Capture the cell that displays the provided text and extract its [x, y] central coordinate. 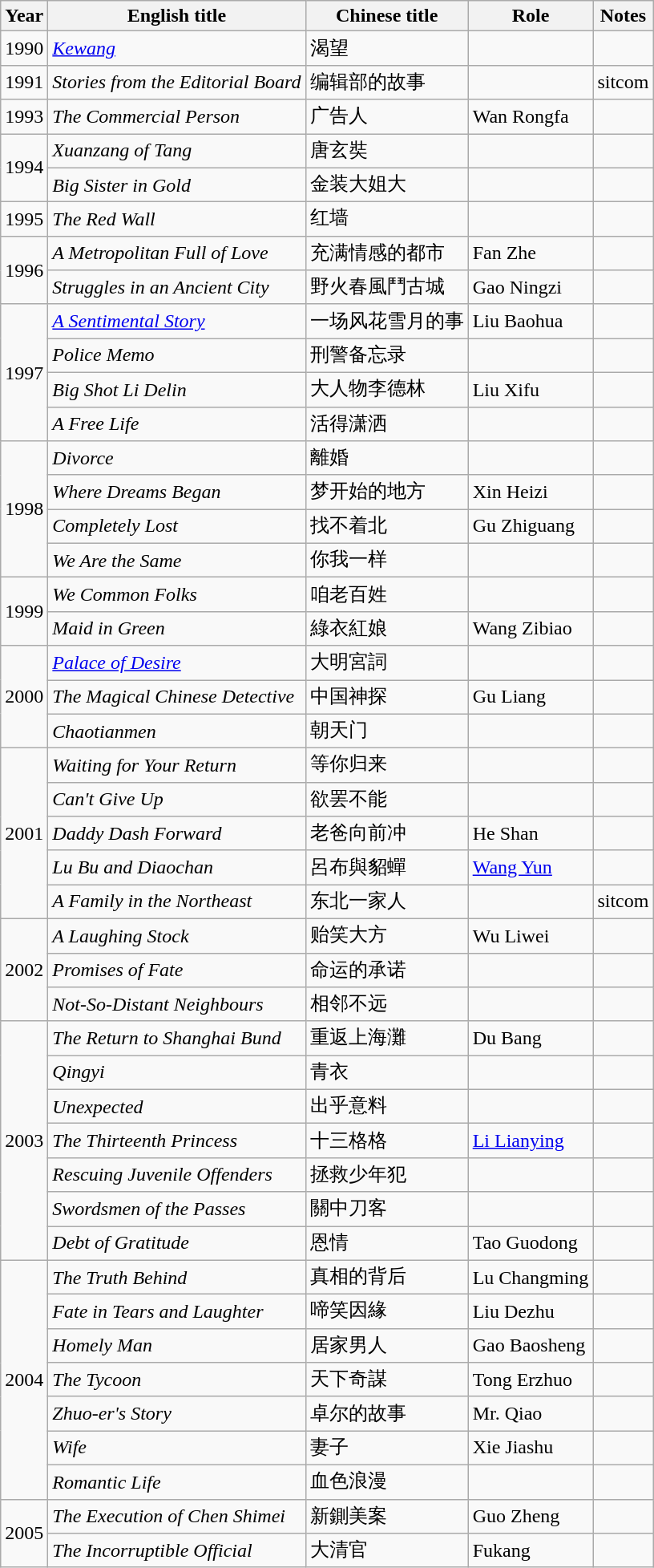
Can't Give Up [176, 799]
Chaotianmen [176, 731]
Romantic Life [176, 1482]
贻笑大方 [386, 935]
1999 [24, 611]
命运的承诺 [386, 970]
A Metropolitan Full of Love [176, 253]
拯救少年犯 [386, 1174]
A Sentimental Story [176, 321]
Completely Lost [176, 526]
Wife [176, 1448]
天下奇謀 [386, 1380]
红墙 [386, 220]
2004 [24, 1380]
Liu Xifu [531, 390]
Debt of Gratitude [176, 1243]
刑警备忘录 [386, 356]
A Laughing Stock [176, 935]
Stories from the Editorial Board [176, 82]
Kewang [176, 48]
1996 [24, 269]
Big Shot Li Delin [176, 390]
Wu Liwei [531, 935]
Fukang [531, 1551]
The Truth Behind [176, 1277]
广告人 [386, 117]
Fate in Tears and Laughter [176, 1312]
妻子 [386, 1448]
等你归来 [386, 765]
Tao Guodong [531, 1243]
老爸向前冲 [386, 834]
1998 [24, 509]
Fan Zhe [531, 253]
2003 [24, 1141]
大清官 [386, 1551]
1997 [24, 372]
啼笑因緣 [386, 1312]
真相的背后 [386, 1277]
He Shan [531, 834]
Swordsmen of the Passes [176, 1209]
關中刀客 [386, 1209]
Du Bang [531, 1038]
找不着北 [386, 526]
The Commercial Person [176, 117]
Police Memo [176, 356]
Not-So-Distant Neighbours [176, 1004]
Chinese title [386, 16]
Daddy Dash Forward [176, 834]
你我一样 [386, 560]
2001 [24, 834]
Zhuo-er's Story [176, 1413]
Gao Ningzi [531, 287]
Mr. Qiao [531, 1413]
出乎意料 [386, 1107]
新鍘美案 [386, 1516]
The Magical Chinese Detective [176, 698]
Where Dreams Began [176, 492]
Divorce [176, 459]
Xin Heizi [531, 492]
Lu Changming [531, 1277]
Tong Erzhuo [531, 1380]
中国神探 [386, 698]
渴望 [386, 48]
恩情 [386, 1243]
2000 [24, 697]
卓尔的故事 [386, 1413]
活得潇洒 [386, 423]
1993 [24, 117]
We Are the Same [176, 560]
Liu Baohua [531, 321]
Xuanzang of Tang [176, 151]
Notes [624, 16]
欲罢不能 [386, 799]
The Return to Shanghai Bund [176, 1038]
1991 [24, 82]
Waiting for Your Return [176, 765]
1990 [24, 48]
Year [24, 16]
Wang Zibiao [531, 629]
English title [176, 16]
编辑部的故事 [386, 82]
Maid in Green [176, 629]
Wan Rongfa [531, 117]
重返上海灘 [386, 1038]
充满情感的都市 [386, 253]
Gu Zhiguang [531, 526]
The Execution of Chen Shimei [176, 1516]
2005 [24, 1534]
Liu Dezhu [531, 1312]
We Common Folks [176, 595]
咱老百姓 [386, 595]
相邻不远 [386, 1004]
Lu Bu and Diaochan [176, 868]
一场风花雪月的事 [386, 321]
2002 [24, 970]
大人物李德林 [386, 390]
Role [531, 16]
A Family in the Northeast [176, 901]
呂布與貂蟬 [386, 868]
綠衣紅娘 [386, 629]
The Tycoon [176, 1380]
Big Sister in Gold [176, 184]
Struggles in an Ancient City [176, 287]
唐玄奘 [386, 151]
1995 [24, 220]
野火春風鬥古城 [386, 287]
梦开始的地方 [386, 492]
A Free Life [176, 423]
Xie Jiashu [531, 1448]
Wang Yun [531, 868]
離婚 [386, 459]
青衣 [386, 1073]
大明宮詞 [386, 662]
Unexpected [176, 1107]
血色浪漫 [386, 1482]
居家男人 [386, 1346]
Gao Baosheng [531, 1346]
Homely Man [176, 1346]
东北一家人 [386, 901]
朝天门 [386, 731]
Rescuing Juvenile Offenders [176, 1174]
Promises of Fate [176, 970]
Guo Zheng [531, 1516]
十三格格 [386, 1141]
Qingyi [176, 1073]
Palace of Desire [176, 662]
Li Lianying [531, 1141]
Gu Liang [531, 698]
The Thirteenth Princess [176, 1141]
金装大姐大 [386, 184]
1994 [24, 167]
The Red Wall [176, 220]
The Incorruptible Official [176, 1551]
